Find where the given text appears and provide that cell's center as (X, Y) coordinate. 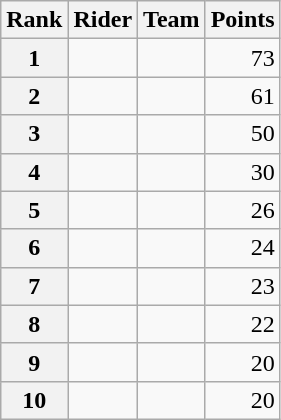
8 (34, 324)
3 (34, 134)
61 (242, 96)
Team (172, 20)
30 (242, 172)
24 (242, 248)
26 (242, 210)
22 (242, 324)
10 (34, 400)
Rider (103, 20)
23 (242, 286)
Rank (34, 20)
6 (34, 248)
Points (242, 20)
4 (34, 172)
1 (34, 58)
5 (34, 210)
50 (242, 134)
2 (34, 96)
9 (34, 362)
7 (34, 286)
73 (242, 58)
